Find where the given text appears and provide that cell's center as [x, y] coordinate. 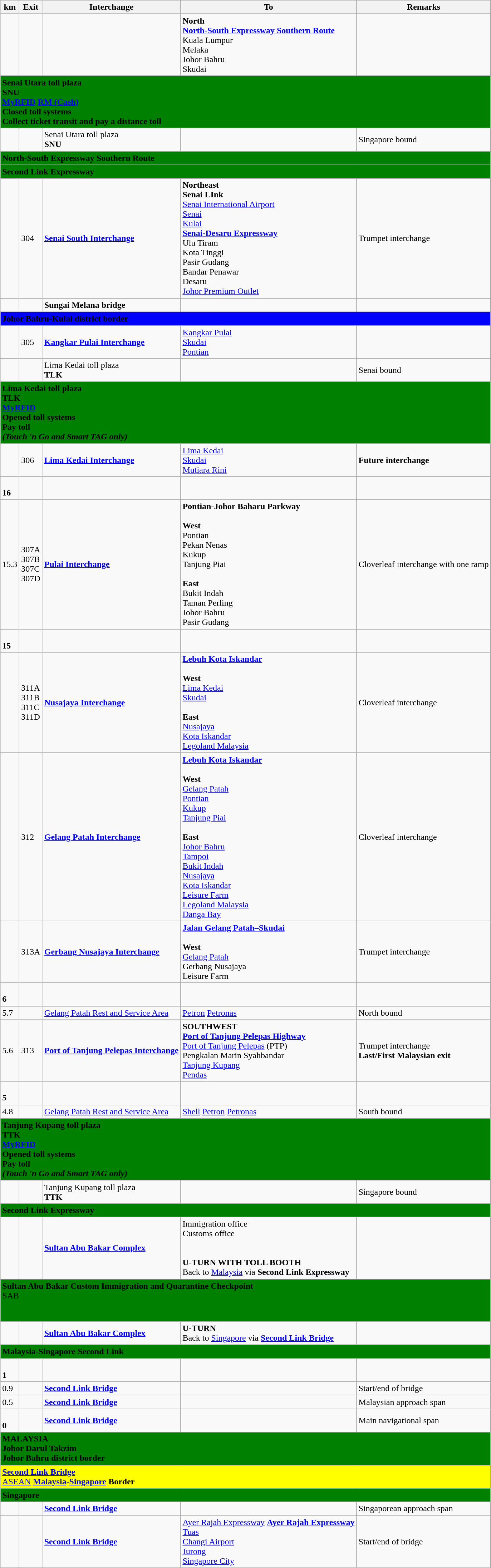
5 [10, 1093]
313A [31, 952]
Future interchange [423, 460]
Senai Utara toll plazaSNU MyRFID RM (Cash)Closed toll systemsCollect ticket transit and pay a distance toll [245, 102]
Immigration officeCustoms officeU-TURN WITH TOLL BOOTHBack to Malaysia via Second Link Expressway [269, 1248]
Kangkar Pulai Interchange [112, 342]
Tanjung Kupang toll plazaTTK [112, 1192]
Malaysian approach span [423, 1402]
Cloverleaf interchange with one ramp [423, 564]
312 [31, 837]
Gerbang Nusajaya Interchange [112, 952]
South bound [423, 1111]
15.3 [10, 564]
U-TURNBack to Singapore via Second Link Bridge [269, 1333]
Trumpet interchangeLast/First Malaysian exit [423, 1050]
Malaysia-Singapore Second Link [245, 1352]
SOUTHWEST Port of Tanjung Pelepas Highway Port of Tanjung Pelepas (PTP) Pengkalan Marin Syahbandar Tanjung Kupang Pendas [269, 1050]
Port of Tanjung Pelepas Interchange [112, 1050]
Lebuh Kota IskandarWestLima KedaiSkudaiEastNusajayaKota IskandarLegoland Malaysia [269, 703]
Nusajaya Interchange [112, 703]
Petron Petronas [269, 1013]
Lima Kedai Interchange [112, 460]
Jalan Gelang Patah–SkudaiWest Gelang PatahGerbang NusajayaLeisure Farm [269, 952]
MALAYSIAJohor Darul TakzimJohor Bahru district border [245, 1449]
313 [31, 1050]
5.6 [10, 1050]
306 [31, 460]
Senai South Interchange [112, 238]
Pulai Interchange [112, 564]
Interchange [112, 7]
Senai Utara toll plazaSNU [112, 139]
0.9 [10, 1389]
6 [10, 995]
Senai bound [423, 370]
Sultan Abu Bakar Custom Immigration and Quarantine CheckpointSAB [245, 1301]
Shell Petron Petronas [269, 1111]
North North-South Expressway Southern RouteKuala LumpurMelakaJohor BahruSkudai [269, 45]
0.5 [10, 1402]
Pontian-Johor Baharu ParkwayWest Pontian Pekan Nenas Kukup Tanjung PiaiEast Bukit Indah Taman Perling Johor Bahru Pasir Gudang [269, 564]
Second Link BridgeASEAN Malaysia-Singapore Border [245, 1476]
Exit [31, 7]
North-South Expressway Southern Route [245, 158]
Singapore [245, 1495]
Ayer Rajah Expressway Ayer Rajah Expressway Tuas Changi Airport Jurong Singapore City [269, 1542]
Gelang Patah Interchange [112, 837]
311A311B311C311D [31, 703]
km [10, 7]
Remarks [423, 7]
North bound [423, 1013]
To [269, 7]
Tanjung Kupang toll plazaTTK MyRFID Opened toll systemsPay toll(Touch 'n Go and Smart TAG only) [245, 1149]
1 [10, 1370]
0 [10, 1421]
5.7 [10, 1013]
Sungai Melana bridge [112, 305]
Lima Kedai toll plazaTLK [112, 370]
4.8 [10, 1111]
Lima Kedai Skudai Mutiara Rini [269, 460]
Kangkar Pulai Skudai Pontian [269, 342]
Singaporean approach span [423, 1509]
15 [10, 641]
Main navigational span [423, 1421]
304 [31, 238]
Lima Kedai toll plazaTLK MyRFID Opened toll systemsPay toll(Touch 'n Go and Smart TAG only) [245, 413]
Johor Bahru-Kulai district border [245, 319]
307A307B307C307D [31, 564]
305 [31, 342]
16 [10, 488]
